Identify which cell holds the provided text, then report its (x, y) central coordinate. 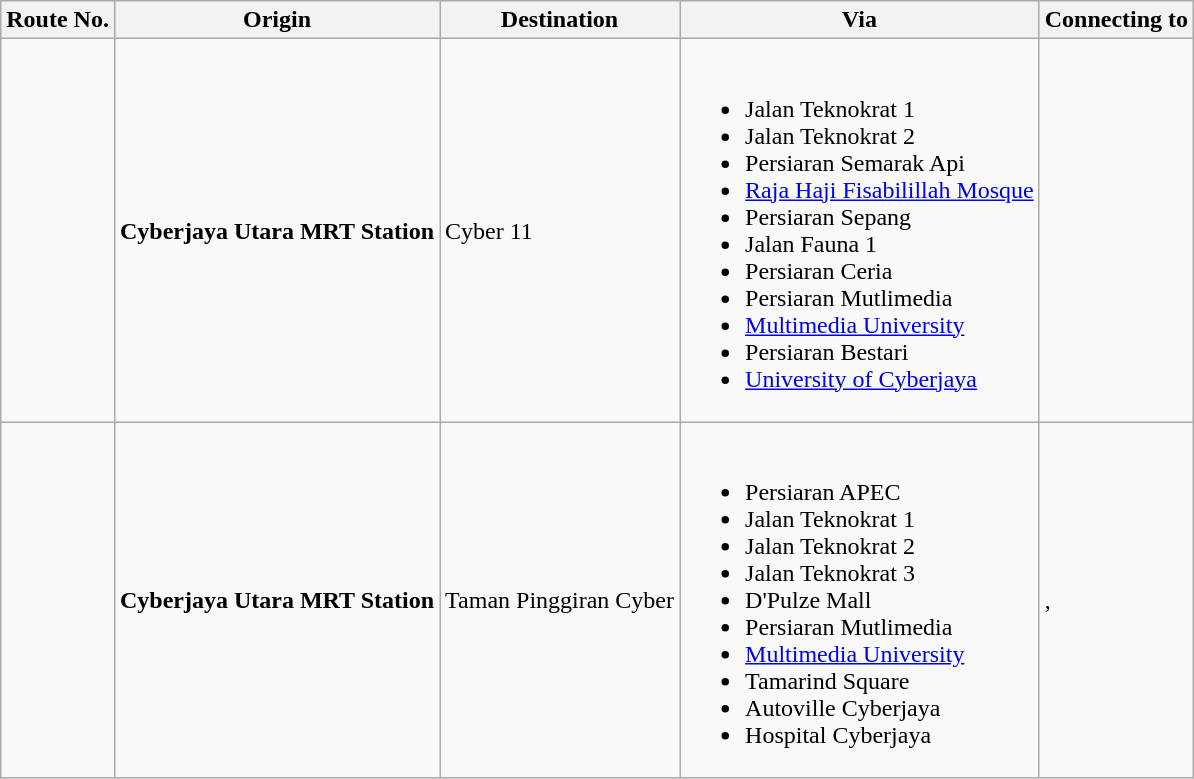
Route No. (58, 20)
Via (860, 20)
Taman Pinggiran Cyber (560, 600)
, (1116, 600)
Destination (560, 20)
Origin (276, 20)
Connecting to (1116, 20)
Cyber 11 (560, 230)
